Detect which cell encompasses the target text, then output its (x, y) center coordinate. 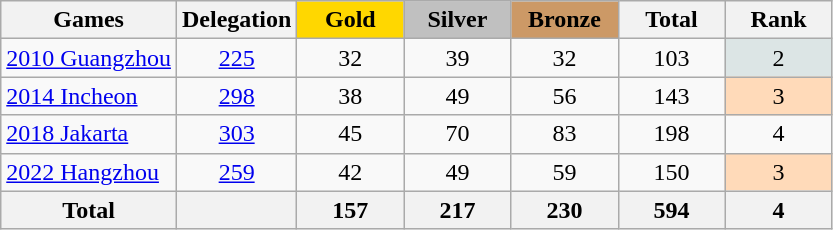
Games (89, 20)
143 (672, 96)
198 (672, 134)
594 (672, 210)
56 (564, 96)
83 (564, 134)
150 (672, 172)
Bronze (564, 20)
38 (350, 96)
303 (236, 134)
259 (236, 172)
45 (350, 134)
59 (564, 172)
298 (236, 96)
2018 Jakarta (89, 134)
103 (672, 58)
2010 Guangzhou (89, 58)
225 (236, 58)
Gold (350, 20)
2 (778, 58)
42 (350, 172)
2022 Hangzhou (89, 172)
2014 Incheon (89, 96)
230 (564, 210)
39 (458, 58)
217 (458, 210)
157 (350, 210)
Delegation (236, 20)
Rank (778, 20)
70 (458, 134)
Silver (458, 20)
